Locate the cell with the specified text and output its [X, Y] center coordinate. 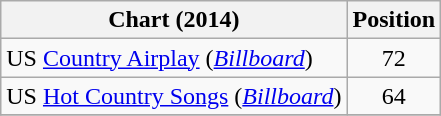
72 [394, 58]
64 [394, 96]
Chart (2014) [174, 20]
US Hot Country Songs (Billboard) [174, 96]
US Country Airplay (Billboard) [174, 58]
Position [394, 20]
